Output the (x, y) coordinate of the center of the cell containing the given text.  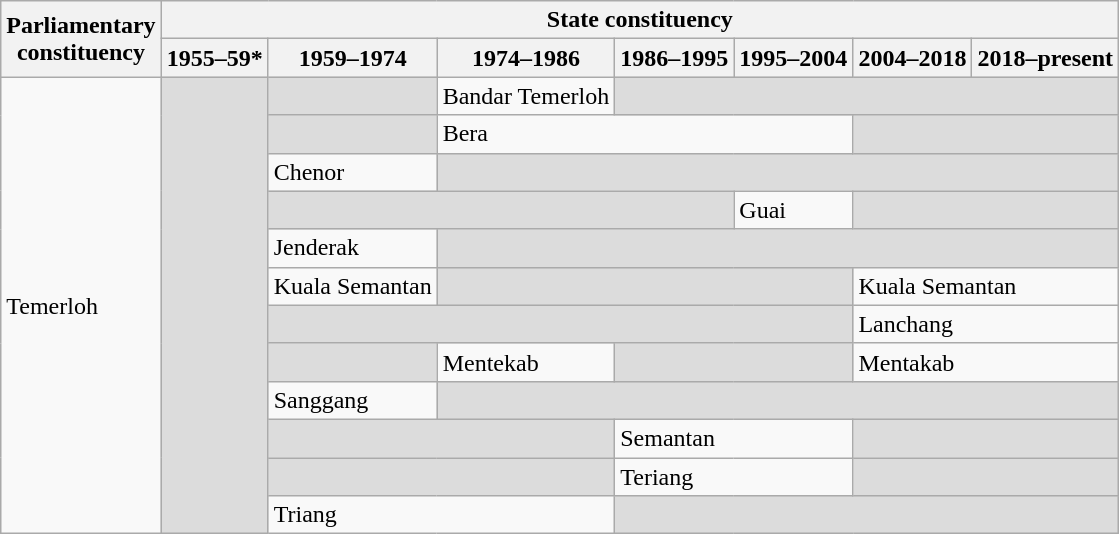
2004–2018 (912, 58)
Bandar Temerloh (526, 96)
Guai (794, 210)
Triang (442, 515)
Semantan (734, 438)
Bera (645, 134)
1995–2004 (794, 58)
Temerloh (81, 306)
1955–59* (214, 58)
Mentakab (986, 362)
Teriang (734, 477)
1974–1986 (526, 58)
Lanchang (986, 324)
1959–1974 (352, 58)
Parliamentaryconstituency (81, 39)
Chenor (352, 172)
Sanggang (352, 400)
State constituency (640, 20)
Mentekab (526, 362)
2018–present (1046, 58)
Jenderak (352, 248)
1986–1995 (674, 58)
